Extract the (X, Y) coordinate from the center of the cell holding the provided text.  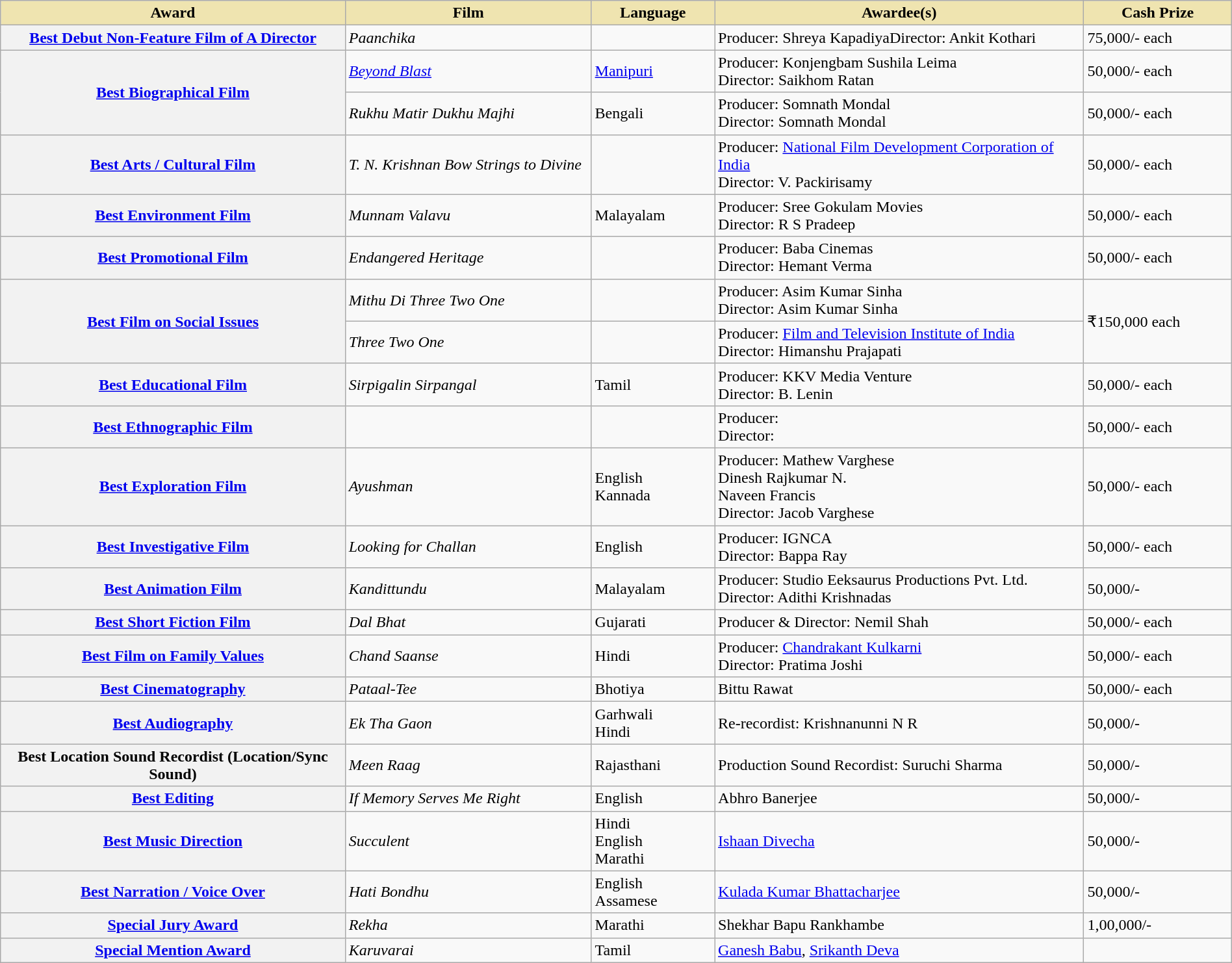
Best Investigative Film (173, 546)
Bhotiya (652, 689)
Producer & Director: Nemil Shah (899, 623)
Language (652, 13)
Film (468, 13)
Looking for Challan (468, 546)
Best Animation Film (173, 589)
Dal Bhat (468, 623)
Ishaan Divecha (899, 841)
Producer: Somnath MondalDirector: Somnath Mondal (899, 113)
Best Promotional Film (173, 257)
Special Jury Award (173, 925)
Best Exploration Film (173, 486)
T. N. Krishnan Bow Strings to Divine (468, 164)
Kandittundu (468, 589)
Karuvarai (468, 950)
Pataal-Tee (468, 689)
Best Debut Non-Feature Film of A Director (173, 38)
Shekhar Bapu Rankhambe (899, 925)
GarhwaliHindi (652, 723)
Manipuri (652, 71)
EnglishKannada (652, 486)
Re-recordist: Krishnanunni N R (899, 723)
Beyond Blast (468, 71)
Producer: National Film Development Corporation of IndiaDirector: V. Packirisamy (899, 164)
Award (173, 13)
Paanchika (468, 38)
Gujarati (652, 623)
Producer: Konjengbam Sushila LeimaDirector: Saikhom Ratan (899, 71)
Best Music Direction (173, 841)
Kulada Kumar Bhattacharjee (899, 892)
Best Narration / Voice Over (173, 892)
Hati Bondhu (468, 892)
Producer: Asim Kumar SinhaDirector: Asim Kumar Sinha (899, 300)
Succulent (468, 841)
Producer: IGNCADirector: Bappa Ray (899, 546)
Ayushman (468, 486)
HindiEnglishMarathi (652, 841)
Producer: Mathew VargheseDinesh Rajkumar N.Naveen FrancisDirector: Jacob Varghese (899, 486)
Best Biographical Film (173, 92)
Production Sound Recordist: Suruchi Sharma (899, 765)
Chand Saanse (468, 656)
Best Film on Family Values (173, 656)
Rajasthani (652, 765)
If Memory Serves Me Right (468, 799)
Best Educational Film (173, 385)
Endangered Heritage (468, 257)
Producer: Director: (899, 426)
Best Audiography (173, 723)
Producer: Studio Eeksaurus Productions Pvt. Ltd.Director: Adithi Krishnadas (899, 589)
Producer: Shreya KapadiyaDirector: Ankit Kothari (899, 38)
Ganesh Babu, Srikanth Deva (899, 950)
Ek Tha Gaon (468, 723)
Rekha (468, 925)
Best Environment Film (173, 216)
Best Location Sound Recordist (Location/Sync Sound) (173, 765)
Marathi (652, 925)
Best Short Fiction Film (173, 623)
Awardee(s) (899, 13)
75,000/- each (1158, 38)
Rukhu Matir Dukhu Majhi (468, 113)
Producer: Chandrakant KulkarniDirector: Pratima Joshi (899, 656)
Bittu Rawat (899, 689)
Best Ethnographic Film (173, 426)
Hindi (652, 656)
Meen Raag (468, 765)
₹150,000 each (1158, 321)
Three Two One (468, 342)
Best Film on Social Issues (173, 321)
Producer: KKV Media VentureDirector: B. Lenin (899, 385)
Munnam Valavu (468, 216)
Mithu Di Three Two One (468, 300)
1,00,000/- (1158, 925)
Best Cinematography (173, 689)
Producer: Film and Television Institute of IndiaDirector: Himanshu Prajapati (899, 342)
Cash Prize (1158, 13)
Abhro Banerjee (899, 799)
Sirpigalin Sirpangal (468, 385)
Special Mention Award (173, 950)
EnglishAssamese (652, 892)
Best Arts / Cultural Film (173, 164)
Bengali (652, 113)
Best Editing (173, 799)
Producer: Sree Gokulam MoviesDirector: R S Pradeep (899, 216)
Producer: Baba CinemasDirector: Hemant Verma (899, 257)
